Output the (X, Y) coordinate of the center of the cell containing the given text.  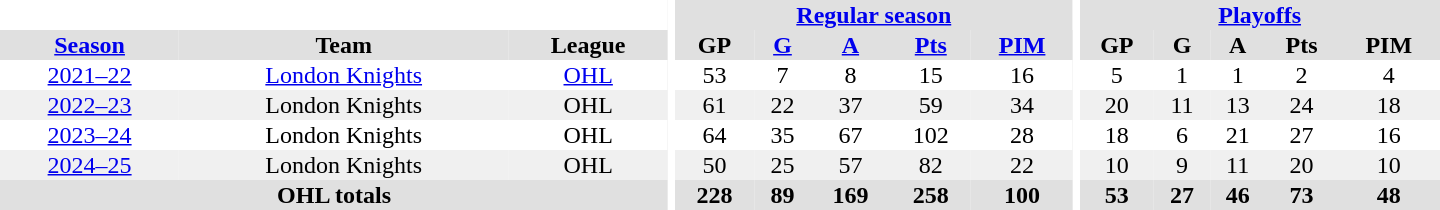
25 (783, 165)
35 (783, 135)
46 (1238, 195)
7 (783, 75)
59 (931, 105)
228 (714, 195)
6 (1182, 135)
Regular season (874, 15)
28 (1022, 135)
13 (1238, 105)
2023–24 (90, 135)
48 (1389, 195)
2 (1301, 75)
57 (850, 165)
37 (850, 105)
Season (90, 45)
2021–22 (90, 75)
5 (1116, 75)
258 (931, 195)
League (588, 45)
4 (1389, 75)
21 (1238, 135)
82 (931, 165)
73 (1301, 195)
OHL totals (334, 195)
169 (850, 195)
Team (344, 45)
2022–23 (90, 105)
102 (931, 135)
89 (783, 195)
100 (1022, 195)
61 (714, 105)
64 (714, 135)
34 (1022, 105)
2024–25 (90, 165)
24 (1301, 105)
67 (850, 135)
8 (850, 75)
15 (931, 75)
9 (1182, 165)
50 (714, 165)
Playoffs (1260, 15)
